Pinpoint the cell where the given text exists, returning its (x, y) midpoint coordinate. 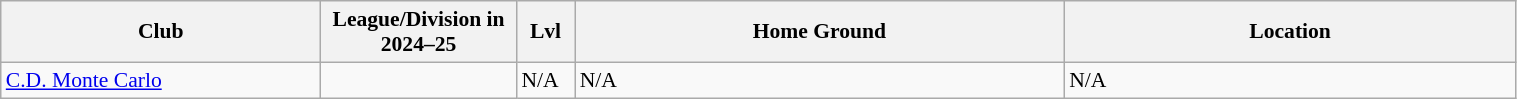
Lvl (545, 32)
League/Division in 2024–25 (419, 32)
C.D. Monte Carlo (161, 80)
Location (1290, 32)
Club (161, 32)
Home Ground (820, 32)
